Return (x, y) of the center of cell containing provided text 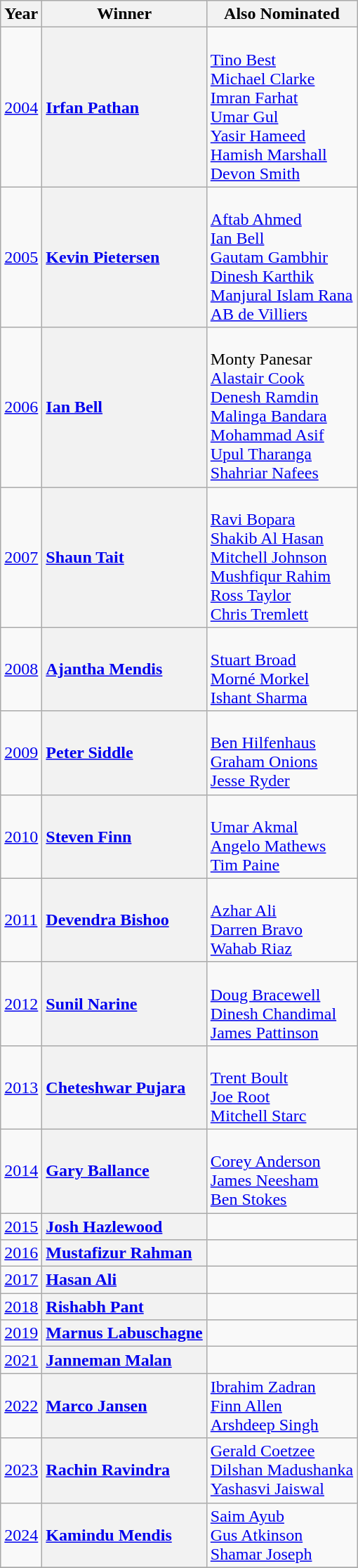
Steven Finn (124, 836)
Sunil Narine (124, 1003)
Winner (124, 14)
Stuart Broad Morné Morkel Ishant Sharma (281, 669)
Marco Jansen (124, 1406)
Kamindu Mendis (124, 1535)
Ian Bell (124, 407)
Year (21, 14)
2018 (21, 1307)
Saim Ayub Gus Atkinson Shamar Joseph (281, 1535)
Mustafizur Rahman (124, 1253)
Hasan Ali (124, 1280)
2017 (21, 1280)
Peter Siddle (124, 753)
Also Nominated (281, 14)
Ravi Bopara Shakib Al Hasan Mitchell Johnson Mushfiqur Rahim Ross Taylor Chris Tremlett (281, 557)
2015 (21, 1226)
2011 (21, 920)
2006 (21, 407)
2005 (21, 257)
Rachin Ravindra (124, 1470)
Corey Anderson James Neesham Ben Stokes (281, 1170)
Monty Panesar Alastair Cook Denesh Ramdin Malinga Bandara Mohammad Asif Upul Tharanga Shahriar Nafees (281, 407)
Cheteshwar Pujara (124, 1087)
Marnus Labuschagne (124, 1333)
2014 (21, 1170)
2019 (21, 1333)
Rishabh Pant (124, 1307)
Janneman Malan (124, 1360)
2013 (21, 1087)
2007 (21, 557)
Gerald Coetzee Dilshan Madushanka Yashasvi Jaiswal (281, 1470)
Ajantha Mendis (124, 669)
2010 (21, 836)
Irfan Pathan (124, 107)
Josh Hazlewood (124, 1226)
Tino Best Michael Clarke Imran Farhat Umar Gul Yasir Hameed Hamish Marshall Devon Smith (281, 107)
2009 (21, 753)
Gary Ballance (124, 1170)
Umar Akmal Angelo Mathews Tim Paine (281, 836)
2008 (21, 669)
Trent Boult Joe Root Mitchell Starc (281, 1087)
Ben Hilfenhaus Graham Onions Jesse Ryder (281, 753)
2004 (21, 107)
Azhar Ali Darren Bravo Wahab Riaz (281, 920)
Kevin Pietersen (124, 257)
2023 (21, 1470)
2021 (21, 1360)
Aftab Ahmed Ian Bell Gautam Gambhir Dinesh Karthik Manjural Islam Rana AB de Villiers (281, 257)
Doug Bracewell Dinesh Chandimal James Pattinson (281, 1003)
2022 (21, 1406)
2024 (21, 1535)
Devendra Bishoo (124, 920)
2016 (21, 1253)
Shaun Tait (124, 557)
2012 (21, 1003)
Ibrahim Zadran Finn Allen Arshdeep Singh (281, 1406)
